Search for the cell housing the specified text and yield its (x, y) center coordinate. 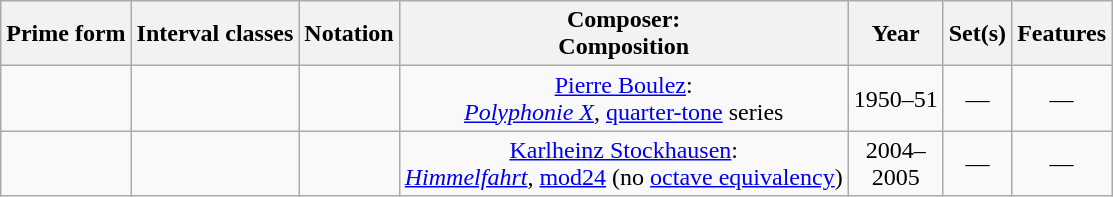
2004–2005 (896, 164)
Pierre Boulez:Polyphonie X, quarter-tone series (624, 98)
Karlheinz Stockhausen:Himmelfahrt, mod24 (no octave equivalency) (624, 164)
Set(s) (977, 34)
Prime form (66, 34)
1950–51 (896, 98)
Notation (349, 34)
Composer:Composition (624, 34)
Interval classes (215, 34)
Year (896, 34)
Features (1062, 34)
